Output the (X, Y) coordinate of the center of the cell containing the given text.  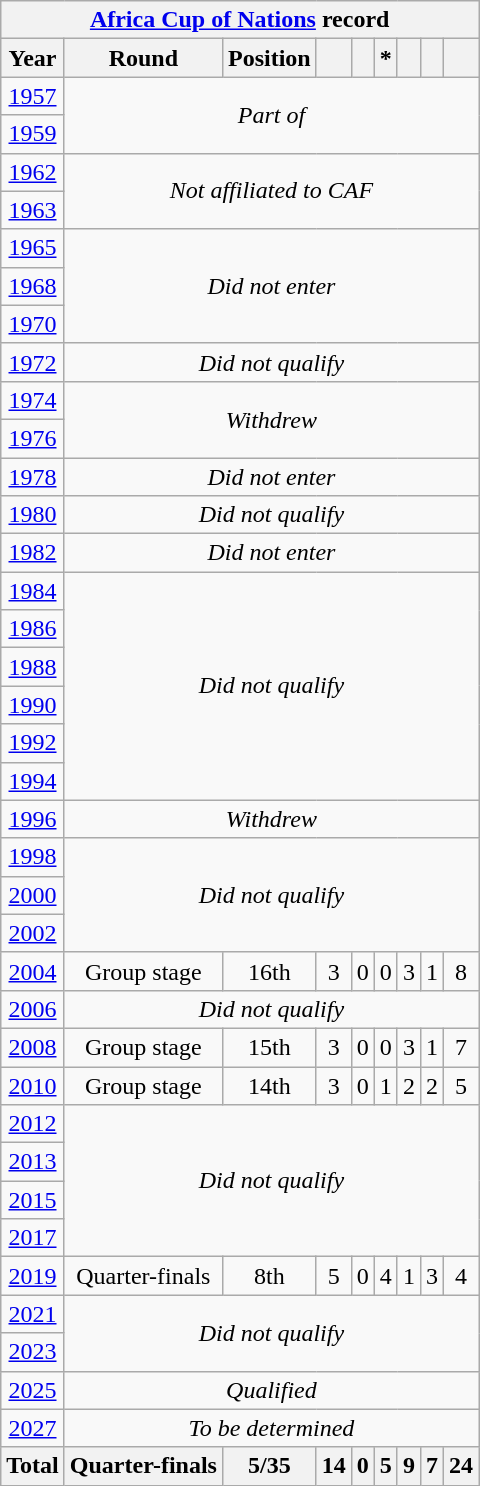
14th (269, 1085)
1992 (33, 743)
1968 (33, 286)
2021 (33, 1314)
2015 (33, 1200)
To be determined (271, 1428)
2006 (33, 1009)
8th (269, 1276)
1996 (33, 819)
14 (334, 1466)
1970 (33, 324)
1963 (33, 210)
1957 (33, 96)
Round (143, 58)
1986 (33, 629)
2019 (33, 1276)
Africa Cup of Nations record (240, 20)
1959 (33, 134)
2023 (33, 1352)
1990 (33, 705)
1988 (33, 667)
1962 (33, 172)
Part of (271, 115)
2010 (33, 1085)
Position (269, 58)
Qualified (271, 1390)
1982 (33, 553)
2013 (33, 1162)
2017 (33, 1238)
Year (33, 58)
1998 (33, 857)
Not affiliated to CAF (271, 191)
2002 (33, 933)
5/35 (269, 1466)
Total (33, 1466)
15th (269, 1047)
1976 (33, 438)
2004 (33, 971)
2012 (33, 1124)
1984 (33, 591)
* (386, 58)
2008 (33, 1047)
16th (269, 971)
1974 (33, 400)
24 (462, 1466)
9 (408, 1466)
1980 (33, 515)
1965 (33, 248)
1972 (33, 362)
1994 (33, 781)
2000 (33, 895)
2027 (33, 1428)
8 (462, 971)
1978 (33, 477)
2025 (33, 1390)
